Search for the cell housing the specified text and yield its (x, y) center coordinate. 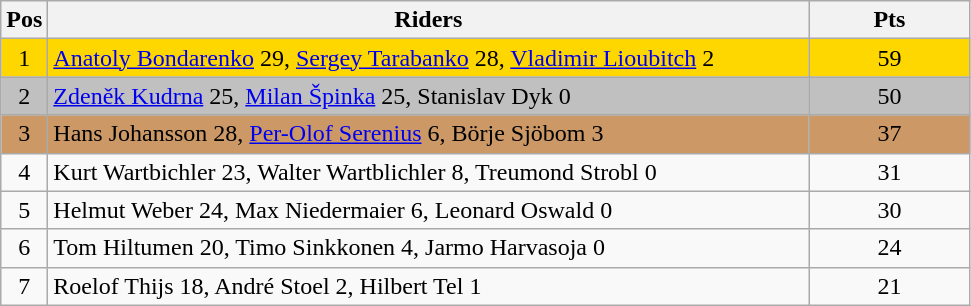
Hans Johansson 28, Per-Olof Serenius 6, Börje Sjöbom 3 (428, 134)
Pos (24, 20)
Helmut Weber 24, Max Niedermaier 6, Leonard Oswald 0 (428, 210)
50 (890, 96)
Anatoly Bondarenko 29, Sergey Tarabanko 28, Vladimir Lioubitch 2 (428, 58)
21 (890, 286)
Pts (890, 20)
2 (24, 96)
7 (24, 286)
5 (24, 210)
Kurt Wartbichler 23, Walter Wartblichler 8, Treumond Strobl 0 (428, 172)
4 (24, 172)
Roelof Thijs 18, André Stoel 2, Hilbert Tel 1 (428, 286)
1 (24, 58)
30 (890, 210)
24 (890, 248)
Riders (428, 20)
3 (24, 134)
Tom Hiltumen 20, Timo Sinkkonen 4, Jarmo Harvasoja 0 (428, 248)
Zdeněk Kudrna 25, Milan Špinka 25, Stanislav Dyk 0 (428, 96)
6 (24, 248)
59 (890, 58)
31 (890, 172)
37 (890, 134)
